Scan for the cell matching the given text and deliver its (X, Y) coordinate at center. 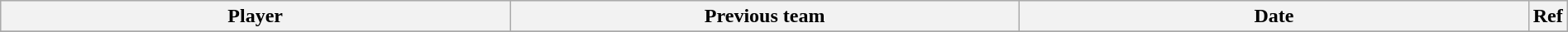
Date (1274, 16)
Player (256, 16)
Ref (1548, 16)
Previous team (765, 16)
